Locate the cell with the specified text and output its (X, Y) center coordinate. 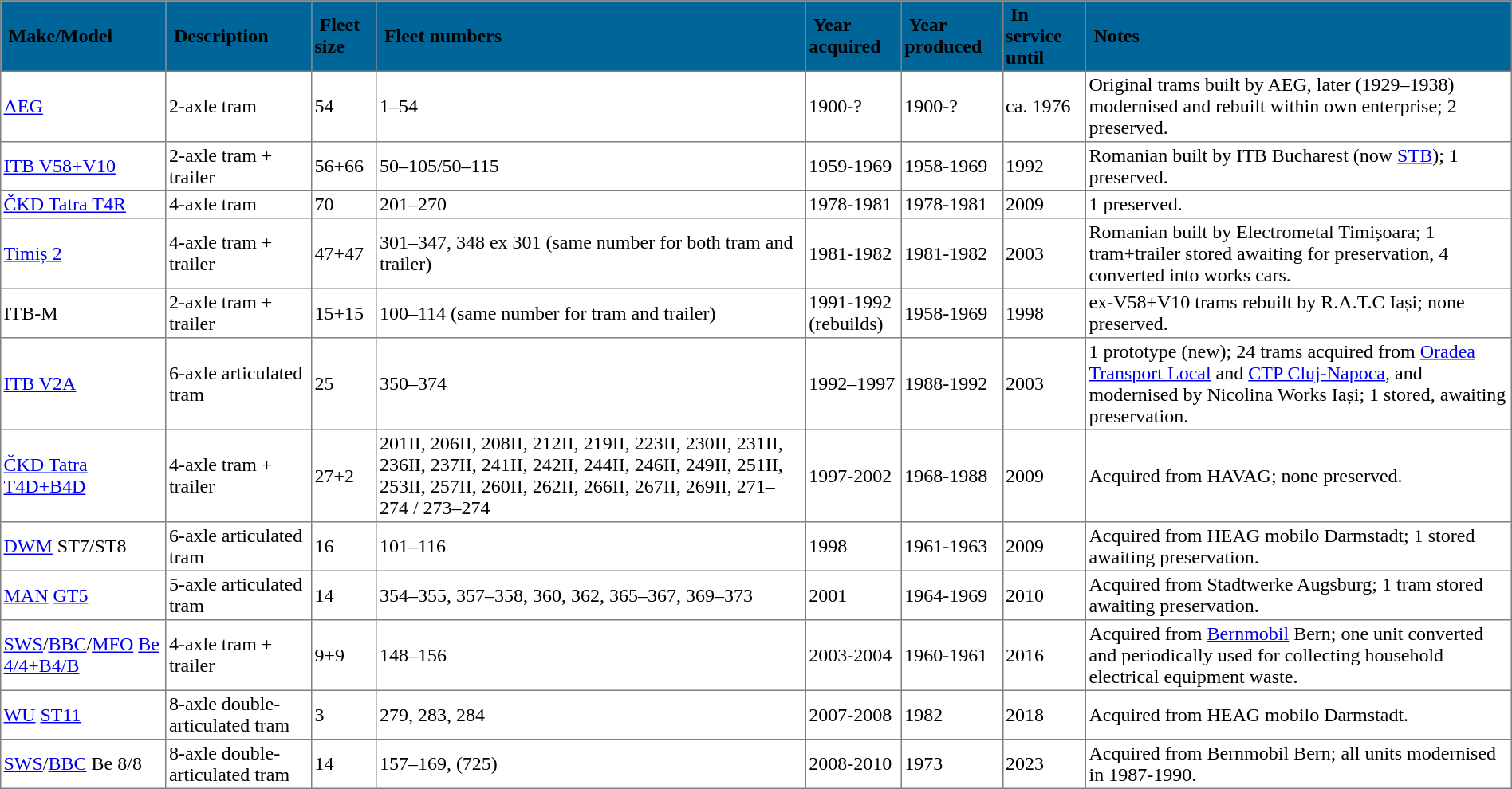
101–116 (591, 547)
Romanian built by ITB Bucharest (now STB); 1 preserved. (1298, 167)
2-axle tram (239, 106)
1997-2002 (854, 476)
2008-2010 (854, 764)
5-axle articulated tram (239, 595)
1960-1961 (952, 655)
1973 (952, 764)
2003-2004 (854, 655)
Make/Model (83, 36)
2016 (1044, 655)
3 (345, 715)
Romanian built by Electrometal Timișoara; 1 tram+trailer stored awaiting for preservation, 4 converted into works cars. (1298, 253)
9+9 (345, 655)
15+15 (345, 313)
25 (345, 384)
SWS/BBC Be 8/8 (83, 764)
2018 (1044, 715)
201–270 (591, 204)
Timiș 2 (83, 253)
ca. 1976 (1044, 106)
1992–1997 (854, 384)
157–169, (725) (591, 764)
1968-1988 (952, 476)
1991-1992(rebuilds) (854, 313)
Fleet size (345, 36)
Acquired from Stadtwerke Augsburg; 1 tram stored awaiting preservation. (1298, 595)
AEG (83, 106)
Acquired from Bernmobil Bern; all units modernised in 1987-1990. (1298, 764)
Year acquired (854, 36)
100–114 (same number for tram and trailer) (591, 313)
279, 283, 284 (591, 715)
1961-1963 (952, 547)
Fleet numbers (591, 36)
56+66 (345, 167)
50–105/50–115 (591, 167)
Year produced (952, 36)
1 preserved. (1298, 204)
SWS/BBC/MFO Be 4/4+B4/B (83, 655)
301–347, 348 ex 301 (same number for both tram and trailer) (591, 253)
27+2 (345, 476)
Acquired from HEAG mobilo Darmstadt; 1 stored awaiting preservation. (1298, 547)
2007-2008 (854, 715)
Acquired from HAVAG; none preserved. (1298, 476)
MAN GT5 (83, 595)
WU ST11 (83, 715)
Notes (1298, 36)
2010 (1044, 595)
1964-1969 (952, 595)
ITB V58+V10 (83, 167)
ČKD Tatra T4D+B4D (83, 476)
1–54 (591, 106)
ITB V2A (83, 384)
Description (239, 36)
DWM ST7/ST8 (83, 547)
47+47 (345, 253)
Acquired from Bernmobil Bern; one unit converted and periodically used for collecting household electrical equipment waste. (1298, 655)
1988-1992 (952, 384)
4-axle tram (239, 204)
ex-V58+V10 trams rebuilt by R.A.T.C Iași; none preserved. (1298, 313)
148–156 (591, 655)
Acquired from HEAG mobilo Darmstadt. (1298, 715)
1959-1969 (854, 167)
ITB-M (83, 313)
16 (345, 547)
2023 (1044, 764)
Original trams built by AEG, later (1929–1938) modernised and rebuilt within own enterprise; 2 preserved. (1298, 106)
54 (345, 106)
70 (345, 204)
350–374 (591, 384)
1992 (1044, 167)
2001 (854, 595)
1982 (952, 715)
ČKD Tatra T4R (83, 204)
In service until (1044, 36)
354–355, 357–358, 360, 362, 365–367, 369–373 (591, 595)
